Return [x, y] of the center of cell containing provided text 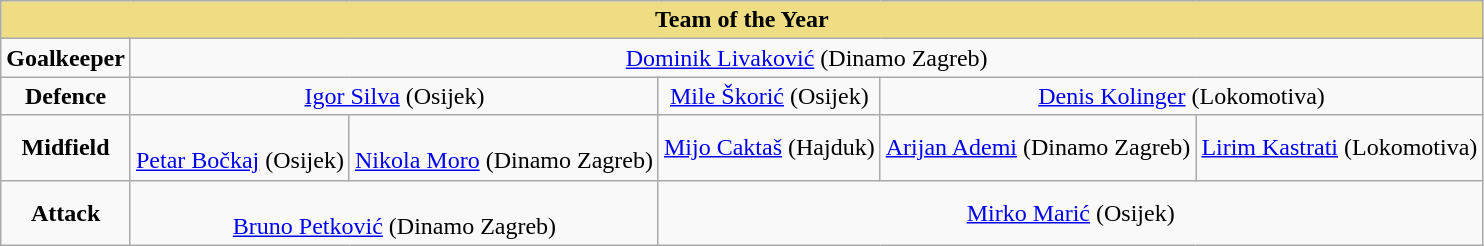
Mijo Caktaš (Hajduk) [769, 148]
Attack [66, 212]
Goalkeeper [66, 58]
Arijan Ademi (Dinamo Zagreb) [1038, 148]
Igor Silva (Osijek) [394, 96]
Bruno Petković (Dinamo Zagreb) [394, 212]
Denis Kolinger (Lokomotiva) [1182, 96]
Petar Bočkaj (Osijek) [240, 148]
Dominik Livaković (Dinamo Zagreb) [806, 58]
Team of the Year [742, 20]
Midfield [66, 148]
Mirko Marić (Osijek) [1070, 212]
Mile Škorić (Osijek) [769, 96]
Defence [66, 96]
Lirim Kastrati (Lokomotiva) [1340, 148]
Nikola Moro (Dinamo Zagreb) [504, 148]
